From the cell containing the given text, extract its center point as [X, Y] coordinate. 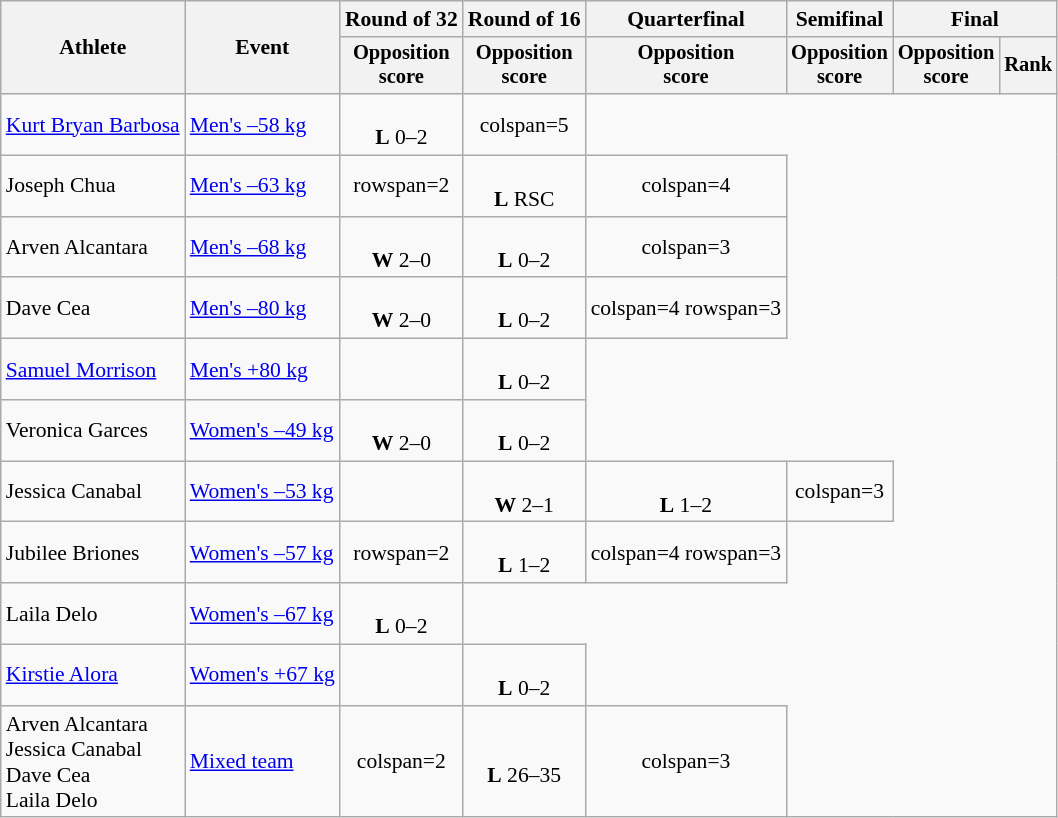
Kurt Bryan Barbosa [93, 124]
Men's –68 kg [262, 248]
L RSC [524, 186]
Laila Delo [93, 614]
Rank [1028, 66]
Event [262, 48]
Women's +67 kg [262, 676]
Samuel Morrison [93, 370]
colspan=4 [686, 186]
Women's –57 kg [262, 552]
Athlete [93, 48]
Jessica Canabal [93, 492]
Kirstie Alora [93, 676]
Veronica Garces [93, 430]
Men's –80 kg [262, 308]
Women's –53 kg [262, 492]
W 2–1 [524, 492]
Men's –63 kg [262, 186]
Mixed team [262, 762]
colspan=5 [524, 124]
Jubilee Briones [93, 552]
Joseph Chua [93, 186]
Arven Alcantara [93, 248]
colspan=2 [402, 762]
Women's –49 kg [262, 430]
L 26–35 [524, 762]
Dave Cea [93, 308]
Semifinal [840, 19]
Men's –58 kg [262, 124]
Final [975, 19]
Arven AlcantaraJessica CanabalDave CeaLaila Delo [93, 762]
Round of 16 [524, 19]
Quarterfinal [686, 19]
Round of 32 [402, 19]
Men's +80 kg [262, 370]
Women's –67 kg [262, 614]
